Find where the given text appears and provide that cell's center as (X, Y) coordinate. 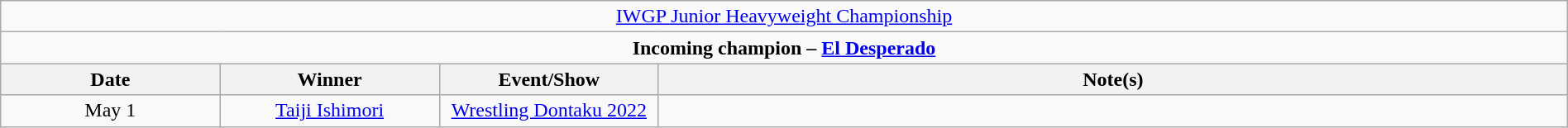
IWGP Junior Heavyweight Championship (784, 17)
Note(s) (1113, 79)
Taiji Ishimori (329, 111)
Date (111, 79)
Winner (329, 79)
May 1 (111, 111)
Event/Show (549, 79)
Incoming champion – El Desperado (784, 48)
Wrestling Dontaku 2022 (549, 111)
